Search for the cell housing the specified text and yield its [x, y] center coordinate. 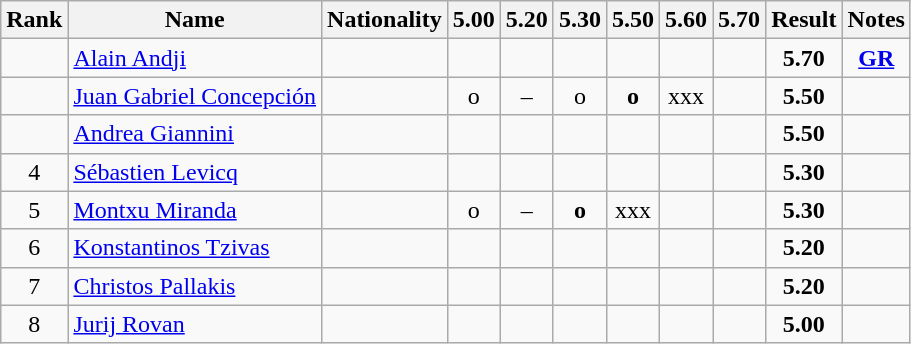
Juan Gabriel Concepción [195, 96]
Andrea Giannini [195, 134]
Notes [876, 20]
Konstantinos Tzivas [195, 248]
5 [34, 210]
5.60 [686, 20]
4 [34, 172]
Rank [34, 20]
6 [34, 248]
GR [876, 58]
Nationality [385, 20]
Name [195, 20]
7 [34, 286]
Sébastien Levicq [195, 172]
Montxu Miranda [195, 210]
Christos Pallakis [195, 286]
Alain Andji [195, 58]
Jurij Rovan [195, 324]
8 [34, 324]
Result [804, 20]
